Extract the (x, y) coordinate from the center of the cell holding the provided text.  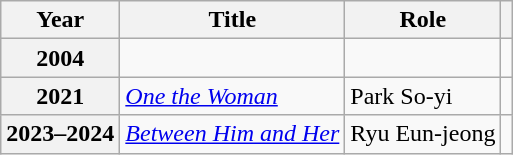
Role (423, 20)
2021 (60, 96)
2004 (60, 58)
Between Him and Her (232, 134)
Park So-yi (423, 96)
Ryu Eun-jeong (423, 134)
Title (232, 20)
Year (60, 20)
One the Woman (232, 96)
2023–2024 (60, 134)
